Search for the cell housing the specified text and yield its (X, Y) center coordinate. 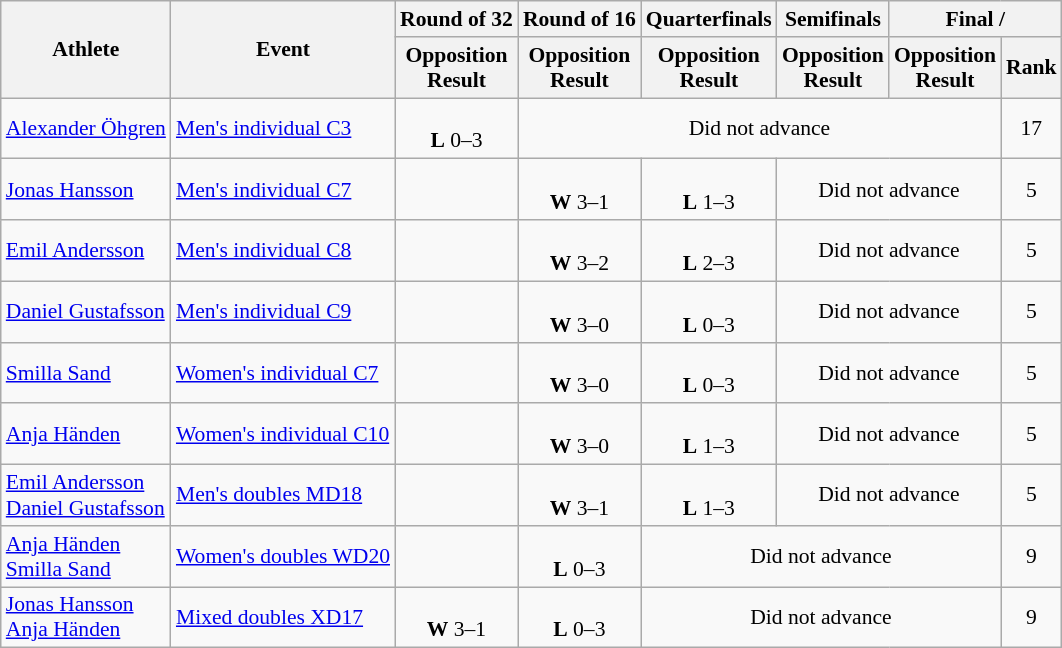
Round of 16 (580, 19)
Athlete (86, 50)
Men's individual C7 (283, 190)
Men's individual C3 (283, 128)
Men's individual C9 (283, 312)
Anja HändenSmilla Sand (86, 556)
Men's doubles MD18 (283, 496)
Anja Händen (86, 434)
Mixed doubles XD17 (283, 618)
Semifinals (833, 19)
Women's doubles WD20 (283, 556)
Daniel Gustafsson (86, 312)
Alexander Öhgren (86, 128)
Jonas HanssonAnja Händen (86, 618)
Women's individual C10 (283, 434)
L 2–3 (709, 250)
W 3–2 (580, 250)
Quarterfinals (709, 19)
Emil AnderssonDaniel Gustafsson (86, 496)
Rank (1032, 68)
Round of 32 (456, 19)
Jonas Hansson (86, 190)
Event (283, 50)
Smilla Sand (86, 372)
Men's individual C8 (283, 250)
17 (1032, 128)
Women's individual C7 (283, 372)
Emil Andersson (86, 250)
Final / (976, 19)
